Provide the (X, Y) coordinate of the cell's center where the given text is located.  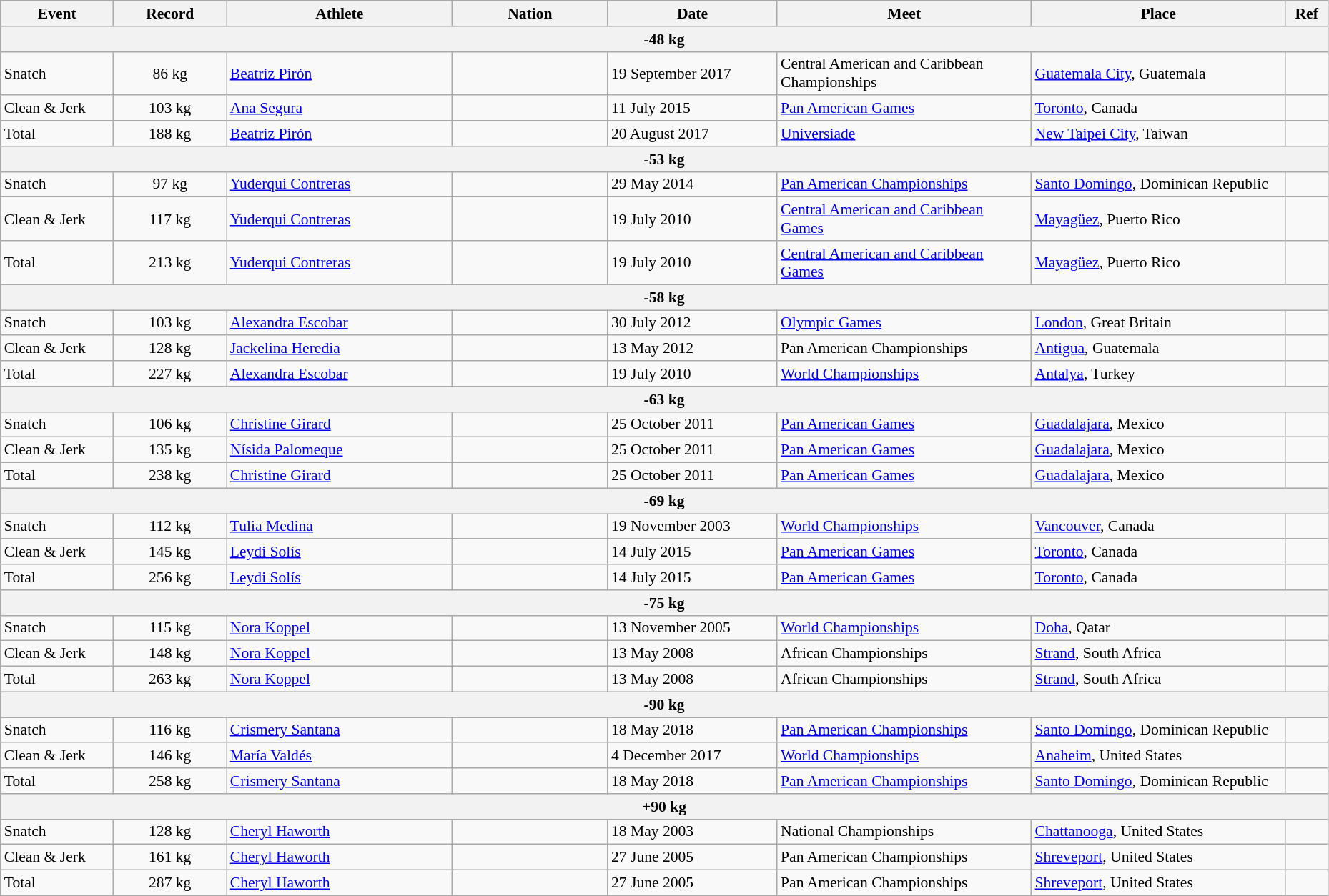
National Championships (904, 832)
-48 kg (665, 39)
Antigua, Guatemala (1158, 349)
Place (1158, 14)
106 kg (170, 424)
Central American and Caribbean Championships (904, 73)
146 kg (170, 756)
258 kg (170, 781)
13 May 2012 (692, 349)
29 May 2014 (692, 184)
287 kg (170, 883)
London, Great Britain (1158, 323)
+90 kg (665, 807)
Chattanooga, United States (1158, 832)
Athlete (340, 14)
-90 kg (665, 705)
148 kg (170, 654)
116 kg (170, 730)
Guatemala City, Guatemala (1158, 73)
227 kg (170, 374)
Record (170, 14)
112 kg (170, 527)
145 kg (170, 552)
238 kg (170, 476)
Event (57, 14)
Universiade (904, 134)
86 kg (170, 73)
Ref (1307, 14)
Nation (530, 14)
19 September 2017 (692, 73)
117 kg (170, 219)
11 July 2015 (692, 109)
-53 kg (665, 159)
213 kg (170, 263)
Vancouver, Canada (1158, 527)
Olympic Games (904, 323)
188 kg (170, 134)
Date (692, 14)
Doha, Qatar (1158, 628)
Jackelina Heredia (340, 349)
135 kg (170, 450)
19 November 2003 (692, 527)
-69 kg (665, 501)
-63 kg (665, 399)
Meet (904, 14)
115 kg (170, 628)
Anaheim, United States (1158, 756)
New Taipei City, Taiwan (1158, 134)
Antalya, Turkey (1158, 374)
Tulia Medina (340, 527)
263 kg (170, 680)
4 December 2017 (692, 756)
-58 kg (665, 297)
161 kg (170, 857)
Ana Segura (340, 109)
María Valdés (340, 756)
Nísida Palomeque (340, 450)
13 November 2005 (692, 628)
20 August 2017 (692, 134)
256 kg (170, 577)
97 kg (170, 184)
30 July 2012 (692, 323)
-75 kg (665, 603)
18 May 2003 (692, 832)
